Search for the cell housing the specified text and yield its (X, Y) center coordinate. 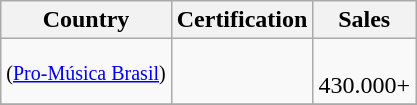
(Pro-Música Brasil) (86, 72)
Country (86, 20)
Sales (364, 20)
Certification (242, 20)
430.000+ (364, 72)
